Capture the cell that displays the provided text and extract its (X, Y) central coordinate. 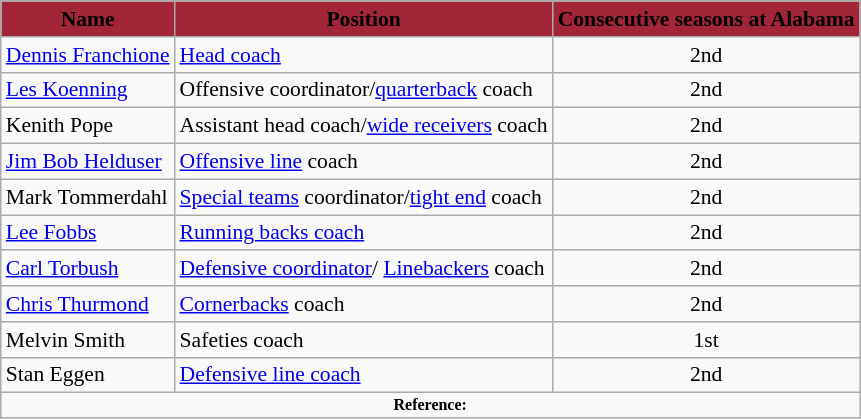
Position (364, 19)
Offensive coordinator/quarterback coach (364, 90)
Les Koenning (88, 90)
Defensive line coach (364, 375)
Special teams coordinator/tight end coach (364, 197)
Mark Tommerdahl (88, 197)
Jim Bob Helduser (88, 162)
Melvin Smith (88, 340)
1st (706, 340)
Defensive coordinator/ Linebackers coach (364, 269)
Lee Fobbs (88, 233)
Stan Eggen (88, 375)
Head coach (364, 55)
Running backs coach (364, 233)
Carl Torbush (88, 269)
Name (88, 19)
Reference: (430, 405)
Assistant head coach/wide receivers coach (364, 126)
Consecutive seasons at Alabama (706, 19)
Chris Thurmond (88, 304)
Offensive line coach (364, 162)
Safeties coach (364, 340)
Cornerbacks coach (364, 304)
Kenith Pope (88, 126)
Dennis Franchione (88, 55)
